From the cell containing the given text, extract its center point as [X, Y] coordinate. 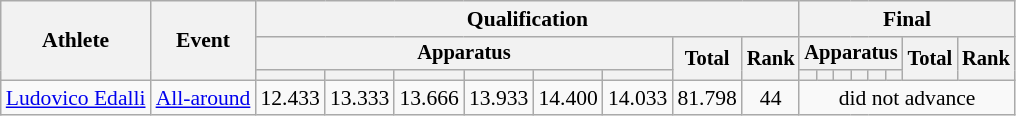
Ludovico Edalli [76, 98]
All-around [204, 98]
Event [204, 40]
13.933 [498, 98]
did not advance [906, 98]
Final [906, 19]
12.433 [290, 98]
Athlete [76, 40]
44 [771, 98]
Qualification [527, 19]
13.666 [428, 98]
14.400 [568, 98]
14.033 [638, 98]
81.798 [706, 98]
13.333 [360, 98]
